Locate the cell with the specified text and output its (X, Y) center coordinate. 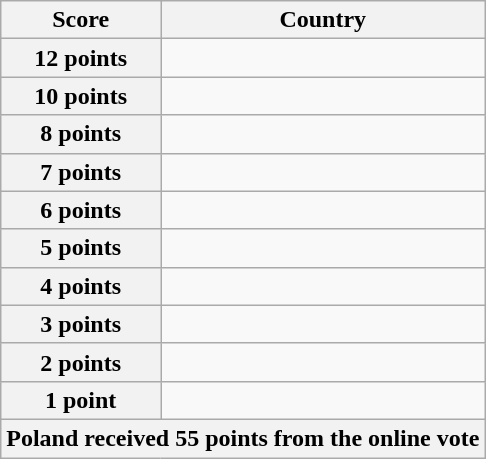
Poland received 55 points from the online vote (243, 438)
5 points (81, 248)
4 points (81, 286)
3 points (81, 324)
2 points (81, 362)
10 points (81, 96)
Score (81, 20)
8 points (81, 134)
6 points (81, 210)
1 point (81, 400)
12 points (81, 58)
Country (323, 20)
7 points (81, 172)
